Detect which cell encompasses the target text, then output its (x, y) center coordinate. 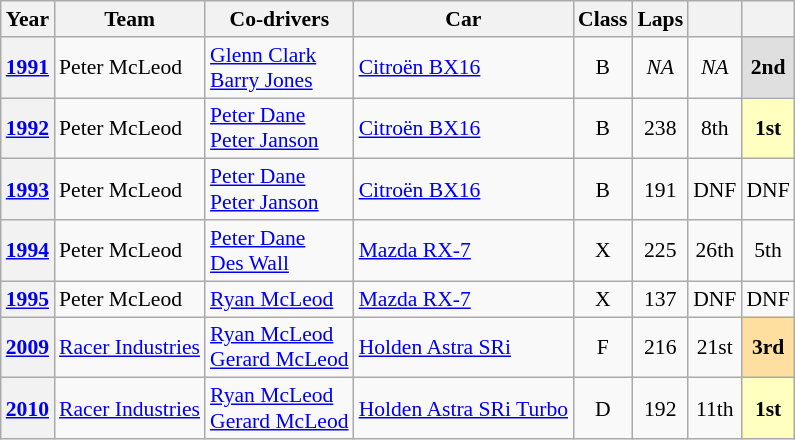
Glenn Clark Barry Jones (280, 68)
192 (660, 408)
Class (602, 19)
1992 (28, 128)
137 (660, 299)
Year (28, 19)
2009 (28, 348)
1991 (28, 68)
5th (768, 250)
191 (660, 190)
225 (660, 250)
Peter Dane Des Wall (280, 250)
21st (714, 348)
Car (464, 19)
8th (714, 128)
Co-drivers (280, 19)
Holden Astra SRi Turbo (464, 408)
1993 (28, 190)
Laps (660, 19)
2010 (28, 408)
26th (714, 250)
216 (660, 348)
1995 (28, 299)
11th (714, 408)
D (602, 408)
1994 (28, 250)
238 (660, 128)
Ryan McLeod (280, 299)
3rd (768, 348)
F (602, 348)
2nd (768, 68)
Holden Astra SRi (464, 348)
Team (130, 19)
